Pinpoint the cell where the given text exists, returning its (x, y) midpoint coordinate. 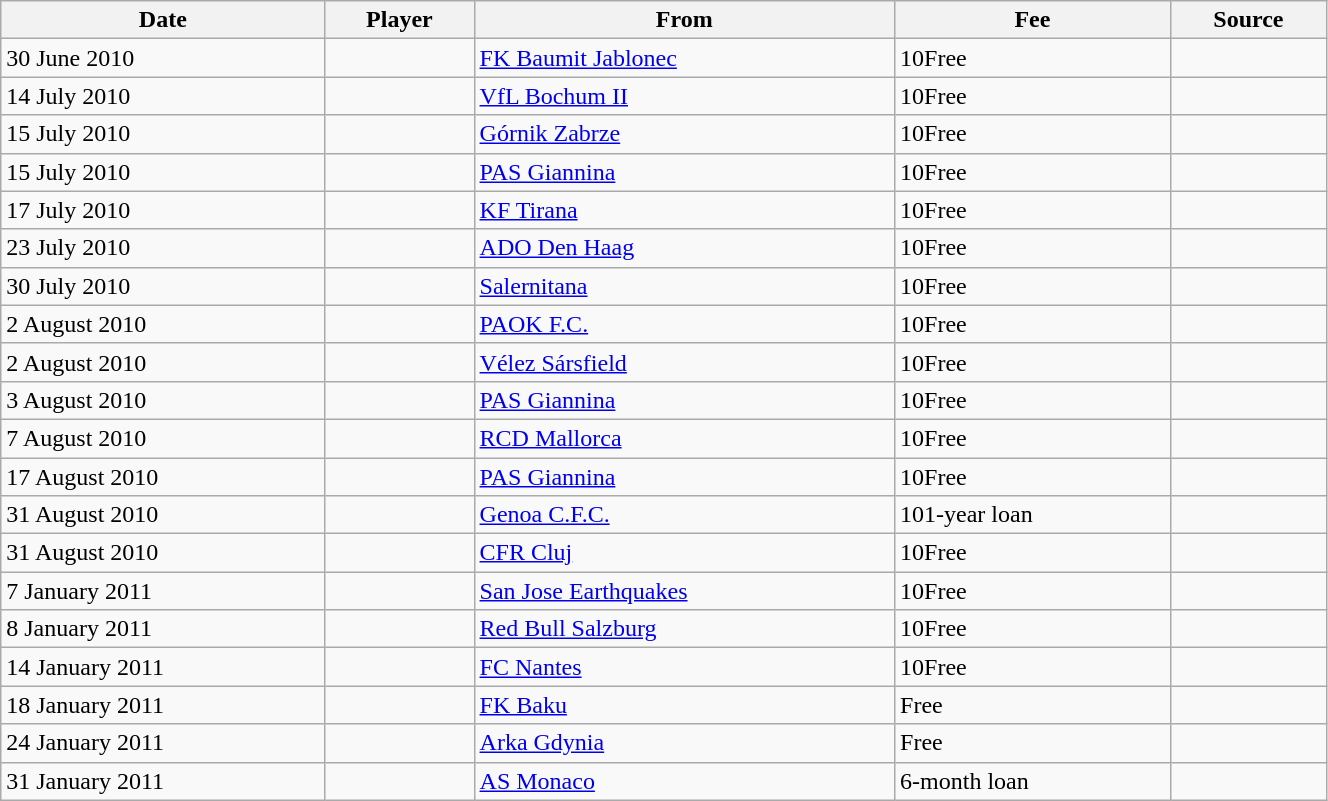
7 January 2011 (163, 591)
Genoa C.F.C. (684, 515)
24 January 2011 (163, 743)
30 July 2010 (163, 286)
Górnik Zabrze (684, 134)
CFR Cluj (684, 553)
San Jose Earthquakes (684, 591)
From (684, 20)
14 January 2011 (163, 667)
Fee (1033, 20)
Red Bull Salzburg (684, 629)
23 July 2010 (163, 248)
101-year loan (1033, 515)
31 January 2011 (163, 781)
3 August 2010 (163, 400)
Arka Gdynia (684, 743)
17 July 2010 (163, 210)
FC Nantes (684, 667)
VfL Bochum II (684, 96)
Date (163, 20)
Player (400, 20)
KF Tirana (684, 210)
30 June 2010 (163, 58)
PAOK F.C. (684, 324)
17 August 2010 (163, 477)
FK Baumit Jablonec (684, 58)
ADO Den Haag (684, 248)
FK Baku (684, 705)
18 January 2011 (163, 705)
AS Monaco (684, 781)
6-month loan (1033, 781)
7 August 2010 (163, 438)
Salernitana (684, 286)
RCD Mallorca (684, 438)
14 July 2010 (163, 96)
Vélez Sársfield (684, 362)
8 January 2011 (163, 629)
Source (1248, 20)
